Provide the (x, y) coordinate of the cell's center where the given text is located.  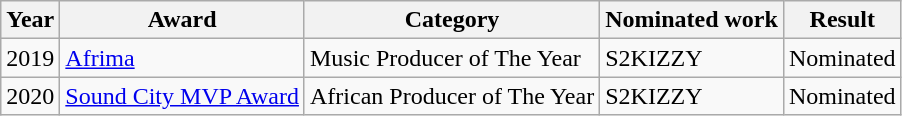
Category (452, 20)
Award (182, 20)
Nominated work (692, 20)
Sound City MVP Award (182, 96)
Music Producer of The Year (452, 58)
Afrima (182, 58)
African Producer of The Year (452, 96)
Result (842, 20)
2019 (30, 58)
Year (30, 20)
2020 (30, 96)
